Locate the cell with the specified text and output its [X, Y] center coordinate. 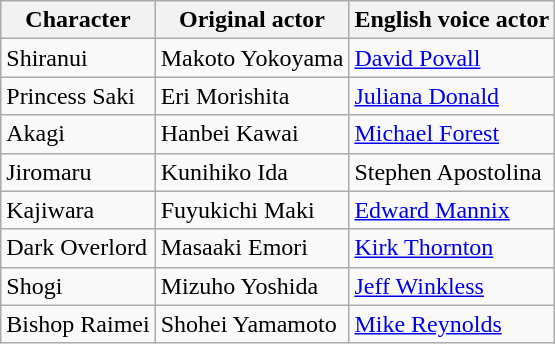
Fuyukichi Maki [252, 210]
Dark Overlord [78, 248]
Makoto Yokoyama [252, 58]
David Povall [452, 58]
Eri Morishita [252, 96]
Shogi [78, 286]
Kajiwara [78, 210]
Shohei Yamamoto [252, 324]
English voice actor [452, 20]
Princess Saki [78, 96]
Michael Forest [452, 134]
Edward Mannix [452, 210]
Original actor [252, 20]
Mizuho Yoshida [252, 286]
Jeff Winkless [452, 286]
Character [78, 20]
Juliana Donald [452, 96]
Bishop Raimei [78, 324]
Shiranui [78, 58]
Masaaki Emori [252, 248]
Stephen Apostolina [452, 172]
Akagi [78, 134]
Kirk Thornton [452, 248]
Jiromaru [78, 172]
Mike Reynolds [452, 324]
Kunihiko Ida [252, 172]
Hanbei Kawai [252, 134]
